Determine the [X, Y] coordinate at the center of the cell enclosing the given text.  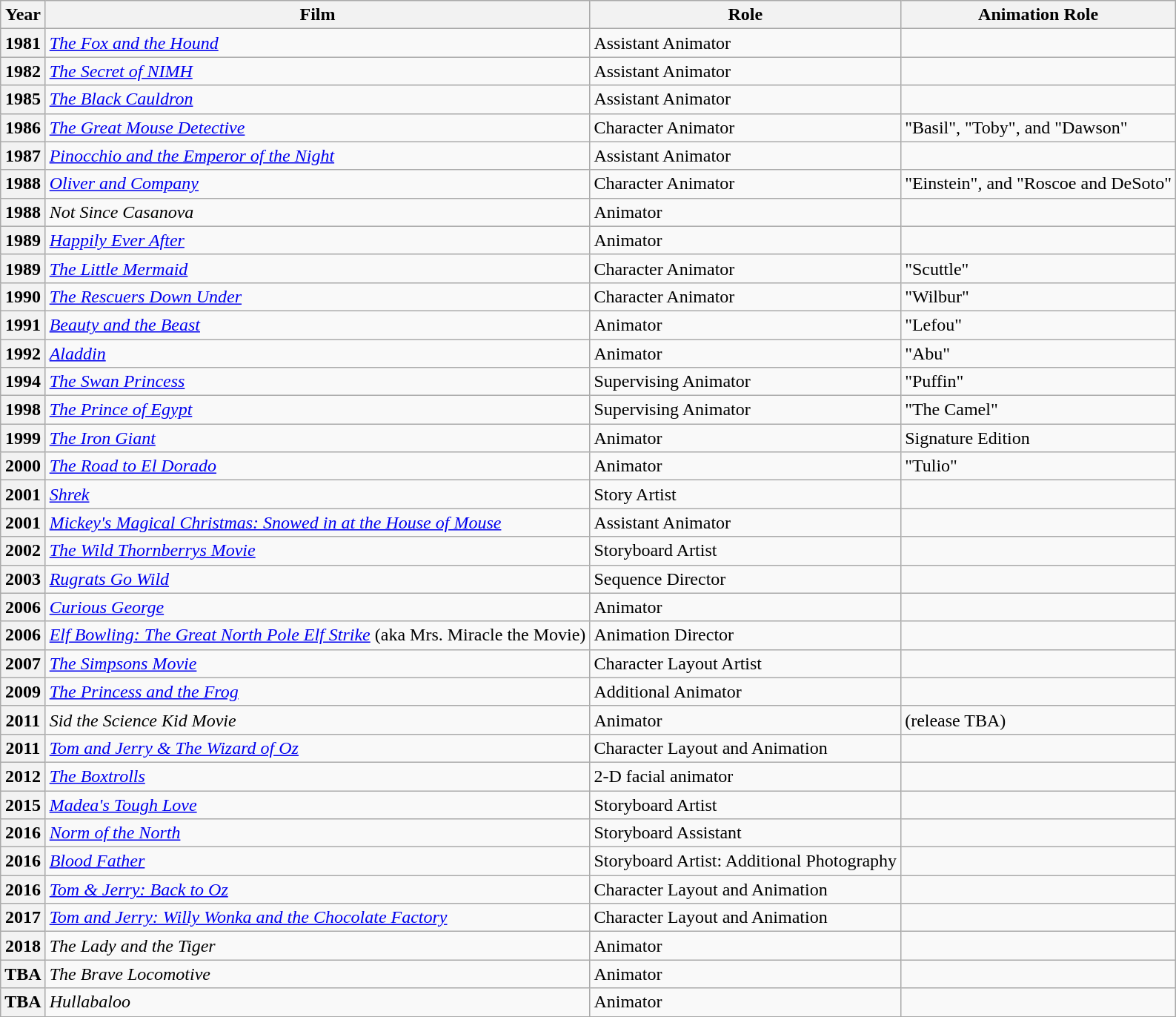
Signature Edition [1039, 438]
Storyboard Assistant [745, 833]
1999 [23, 438]
Story Artist [745, 494]
1982 [23, 71]
1994 [23, 382]
Tom and Jerry: Willy Wonka and the Chocolate Factory [317, 918]
The Princess and the Frog [317, 692]
Blood Father [317, 861]
"Scuttle" [1039, 268]
Beauty and the Beast [317, 325]
"Tulio" [1039, 466]
Curious George [317, 607]
"Wilbur" [1039, 297]
2000 [23, 466]
The Fox and the Hound [317, 43]
Tom & Jerry: Back to Oz [317, 890]
1986 [23, 127]
"Lefou" [1039, 325]
Aladdin [317, 354]
Animation Role [1039, 15]
Sequence Director [745, 579]
1992 [23, 354]
The Simpsons Movie [317, 663]
2015 [23, 804]
1991 [23, 325]
The Little Mermaid [317, 268]
Hullabaloo [317, 1002]
Happily Ever After [317, 240]
Additional Animator [745, 692]
Shrek [317, 494]
Norm of the North [317, 833]
Role [745, 15]
"Basil", "Toby", and "Dawson" [1039, 127]
1987 [23, 156]
"The Camel" [1039, 410]
The Great Mouse Detective [317, 127]
Animation Director [745, 635]
The Brave Locomotive [317, 974]
"Abu" [1039, 354]
Oliver and Company [317, 184]
The Swan Princess [317, 382]
Storyboard Artist: Additional Photography [745, 861]
Year [23, 15]
The Secret of NIMH [317, 71]
The Prince of Egypt [317, 410]
Not Since Casanova [317, 212]
Tom and Jerry & The Wizard of Oz [317, 748]
Character Layout Artist [745, 663]
(release TBA) [1039, 720]
The Road to El Dorado [317, 466]
The Black Cauldron [317, 99]
Rugrats Go Wild [317, 579]
Mickey's Magical Christmas: Snowed in at the House of Mouse [317, 523]
2-D facial animator [745, 776]
The Boxtrolls [317, 776]
The Iron Giant [317, 438]
Elf Bowling: The Great North Pole Elf Strike (aka Mrs. Miracle the Movie) [317, 635]
"Puffin" [1039, 382]
2003 [23, 579]
Madea's Tough Love [317, 804]
2002 [23, 551]
1981 [23, 43]
Sid the Science Kid Movie [317, 720]
The Wild Thornberrys Movie [317, 551]
Film [317, 15]
"Einstein", and "Roscoe and DeSoto" [1039, 184]
2018 [23, 946]
Pinocchio and the Emperor of the Night [317, 156]
2009 [23, 692]
2007 [23, 663]
2012 [23, 776]
The Rescuers Down Under [317, 297]
1998 [23, 410]
1990 [23, 297]
1985 [23, 99]
2017 [23, 918]
The Lady and the Tiger [317, 946]
